Locate the cell with the specified text and output its [X, Y] center coordinate. 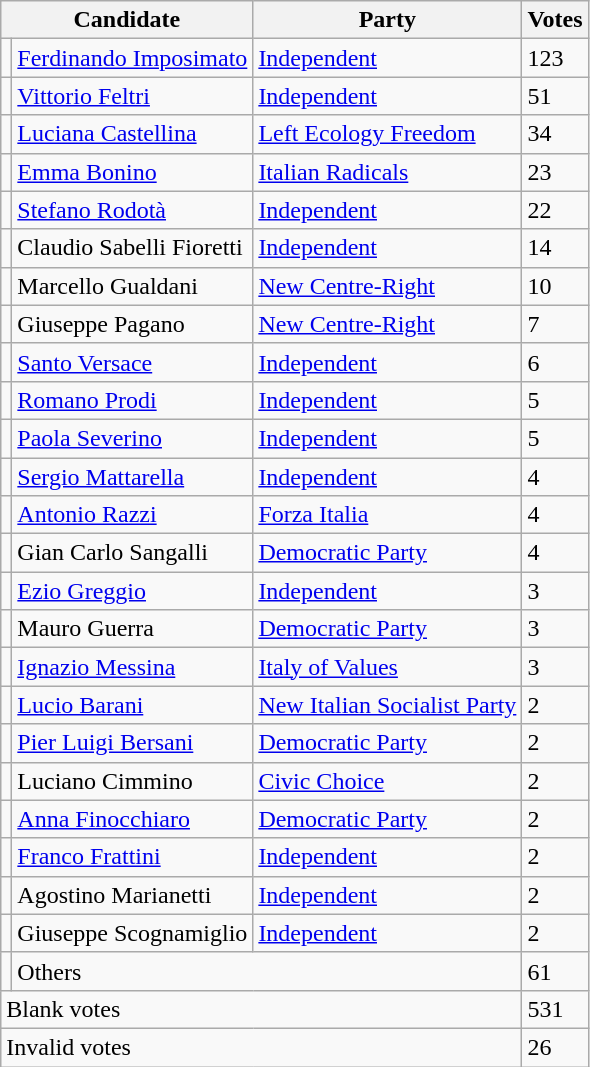
Antonio Razzi [132, 515]
Luciana Castellina [132, 134]
Marcello Gualdani [132, 286]
61 [555, 971]
Italian Radicals [388, 172]
Ignazio Messina [132, 667]
7 [555, 324]
Votes [555, 20]
Paola Severino [132, 438]
51 [555, 96]
22 [555, 210]
Ezio Greggio [132, 591]
10 [555, 286]
Romano Prodi [132, 400]
Agostino Marianetti [132, 895]
Left Ecology Freedom [388, 134]
123 [555, 58]
Santo Versace [132, 362]
Giuseppe Scognamiglio [132, 933]
Candidate [127, 20]
Forza Italia [388, 515]
Party [388, 20]
14 [555, 248]
Emma Bonino [132, 172]
Italy of Values [388, 667]
Mauro Guerra [132, 629]
23 [555, 172]
Blank votes [262, 1009]
Franco Frattini [132, 857]
Lucio Barani [132, 705]
Claudio Sabelli Fioretti [132, 248]
Sergio Mattarella [132, 477]
531 [555, 1009]
Others [267, 971]
Gian Carlo Sangalli [132, 553]
Invalid votes [262, 1047]
6 [555, 362]
26 [555, 1047]
34 [555, 134]
New Italian Socialist Party [388, 705]
Civic Choice [388, 781]
Luciano Cimmino [132, 781]
Giuseppe Pagano [132, 324]
Ferdinando Imposimato [132, 58]
Pier Luigi Bersani [132, 743]
Stefano Rodotà [132, 210]
Vittorio Feltri [132, 96]
Anna Finocchiaro [132, 819]
